Scan for the cell matching the given text and deliver its [X, Y] coordinate at center. 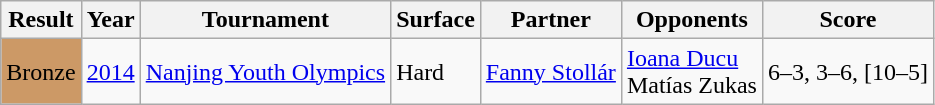
Result [41, 20]
6–3, 3–6, [10–5] [848, 72]
Partner [550, 20]
Nanjing Youth Olympics [265, 72]
Opponents [692, 20]
Score [848, 20]
Ioana Ducu Matías Zukas [692, 72]
Bronze [41, 72]
Surface [436, 20]
2014 [110, 72]
Fanny Stollár [550, 72]
Year [110, 20]
Hard [436, 72]
Tournament [265, 20]
